Detect which cell encompasses the target text, then output its [X, Y] center coordinate. 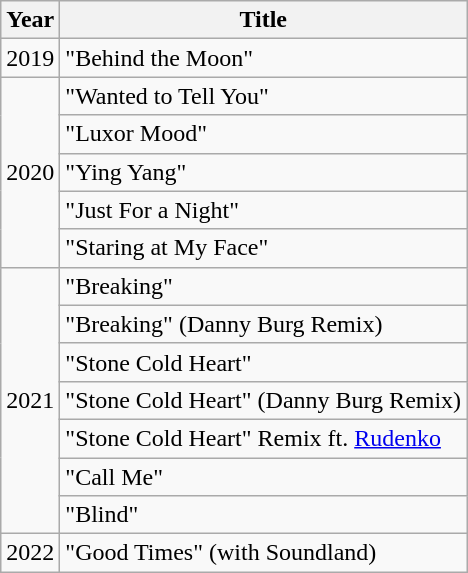
2021 [30, 400]
"Good Times" (with Soundland) [264, 553]
"Call Me" [264, 477]
2019 [30, 58]
"Just For a Night" [264, 210]
"Stone Cold Heart" (Danny Burg Remix) [264, 400]
Title [264, 20]
"Behind the Moon" [264, 58]
"Stone Cold Heart" Remix ft. Rudenko [264, 438]
"Breaking" (Danny Burg Remix) [264, 324]
"Luxor Mood" [264, 134]
2020 [30, 172]
"Ying Yang" [264, 172]
Year [30, 20]
"Blind" [264, 515]
"Breaking" [264, 286]
"Staring at My Face" [264, 248]
"Wanted to Tell You" [264, 96]
"Stone Cold Heart" [264, 362]
2022 [30, 553]
